Locate the cell with the specified text and output its [X, Y] center coordinate. 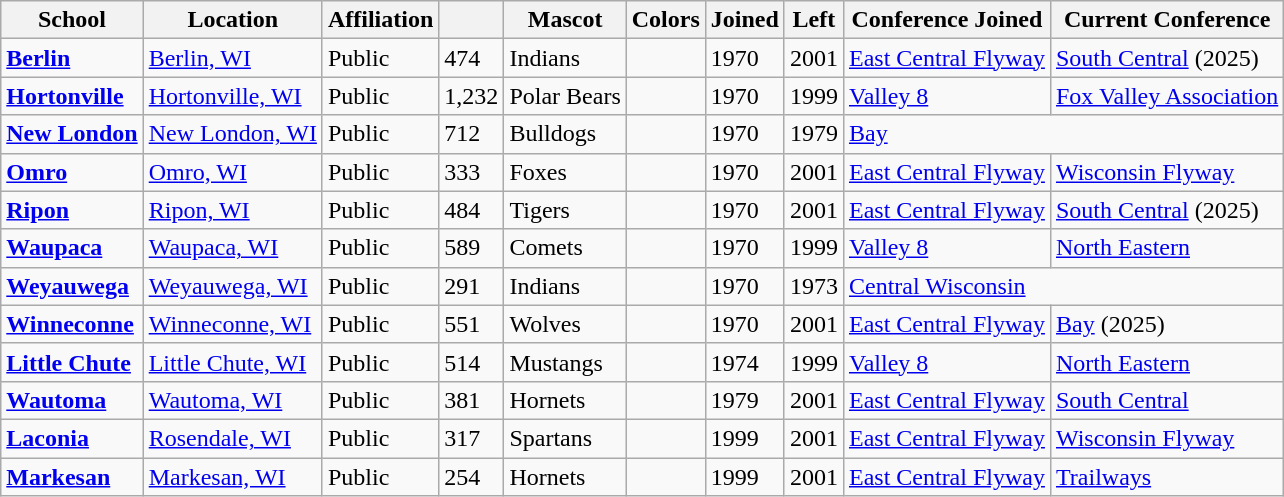
Ripon, WI [232, 210]
Colors [666, 20]
Bay (2025) [1166, 324]
381 [472, 400]
1974 [744, 362]
Comets [565, 248]
Little Chute [72, 362]
Omro, WI [232, 172]
Wautoma, WI [232, 400]
484 [472, 210]
589 [472, 248]
1973 [814, 286]
Omro [72, 172]
Mascot [565, 20]
551 [472, 324]
254 [472, 477]
Little Chute, WI [232, 362]
Tigers [565, 210]
Rosendale, WI [232, 438]
New London [72, 134]
Berlin, WI [232, 58]
Location [232, 20]
Waupaca [72, 248]
Winneconne, WI [232, 324]
Polar Bears [565, 96]
Weyauwega, WI [232, 286]
South Central [1166, 400]
School [72, 20]
Hortonville, WI [232, 96]
Foxes [565, 172]
Winneconne [72, 324]
317 [472, 438]
Markesan [72, 477]
514 [472, 362]
Weyauwega [72, 286]
1,232 [472, 96]
Bay [1063, 134]
Bulldogs [565, 134]
Joined [744, 20]
333 [472, 172]
Affiliation [380, 20]
Trailways [1166, 477]
Current Conference [1166, 20]
Central Wisconsin [1063, 286]
Conference Joined [946, 20]
Spartans [565, 438]
Left [814, 20]
474 [472, 58]
Ripon [72, 210]
Wautoma [72, 400]
291 [472, 286]
Fox Valley Association [1166, 96]
Wolves [565, 324]
Markesan, WI [232, 477]
712 [472, 134]
Laconia [72, 438]
Hortonville [72, 96]
New London, WI [232, 134]
Berlin [72, 58]
Mustangs [565, 362]
Waupaca, WI [232, 248]
